Search for the cell housing the specified text and yield its [X, Y] center coordinate. 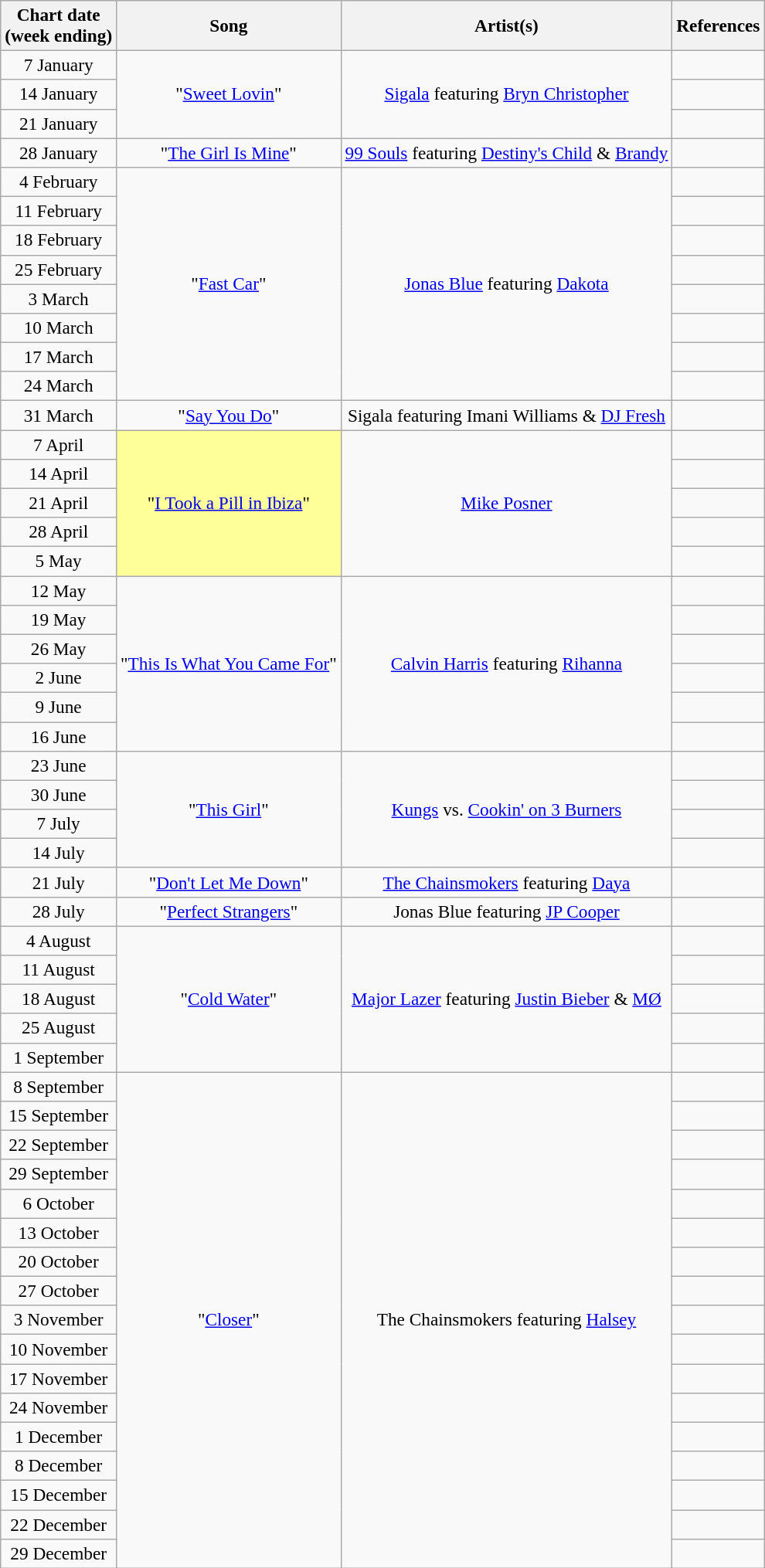
"The Girl Is Mine" [229, 152]
Jonas Blue featuring Dakota [507, 283]
Mike Posner [507, 502]
10 March [59, 328]
"This Girl" [229, 809]
14 July [59, 853]
"This Is What You Came For" [229, 663]
31 March [59, 415]
23 June [59, 765]
"Closer" [229, 1319]
5 May [59, 561]
18 February [59, 240]
Sigala featuring Bryn Christopher [507, 94]
4 August [59, 940]
8 December [59, 1466]
17 March [59, 357]
21 July [59, 882]
14 January [59, 94]
7 April [59, 444]
25 February [59, 270]
Kungs vs. Cookin' on 3 Burners [507, 809]
22 September [59, 1145]
The Chainsmokers featuring Halsey [507, 1319]
Song [229, 25]
22 December [59, 1524]
"I Took a Pill in Ibiza" [229, 502]
16 June [59, 736]
Major Lazer featuring Justin Bieber & MØ [507, 998]
"Perfect Strangers" [229, 911]
30 June [59, 795]
4 February [59, 182]
Jonas Blue featuring JP Cooper [507, 911]
26 May [59, 649]
17 November [59, 1378]
29 September [59, 1174]
"Don't Let Me Down" [229, 882]
21 April [59, 503]
12 May [59, 590]
9 June [59, 707]
"Cold Water" [229, 998]
3 March [59, 298]
99 Souls featuring Destiny's Child & Brandy [507, 152]
15 September [59, 1115]
Artist(s) [507, 25]
27 October [59, 1291]
"Say You Do" [229, 415]
28 July [59, 911]
11 August [59, 969]
24 March [59, 386]
7 July [59, 823]
14 April [59, 473]
1 September [59, 1057]
Calvin Harris featuring Rihanna [507, 663]
8 September [59, 1086]
References [719, 25]
1 December [59, 1437]
28 April [59, 532]
29 December [59, 1553]
28 January [59, 152]
15 December [59, 1495]
6 October [59, 1203]
"Sweet Lovin" [229, 94]
2 June [59, 677]
3 November [59, 1320]
20 October [59, 1261]
10 November [59, 1349]
"Fast Car" [229, 283]
11 February [59, 211]
Chart date(week ending) [59, 25]
19 May [59, 619]
7 January [59, 65]
25 August [59, 1028]
24 November [59, 1407]
The Chainsmokers featuring Daya [507, 882]
18 August [59, 999]
21 January [59, 124]
Sigala featuring Imani Williams & DJ Fresh [507, 415]
13 October [59, 1232]
